Return the [x, y] coordinate for the center point of the cell that contains the specified text.  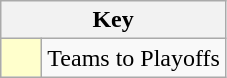
Key [114, 20]
Teams to Playoffs [134, 58]
